For the text-containing cell, return its midpoint in [X, Y] coordinate format. 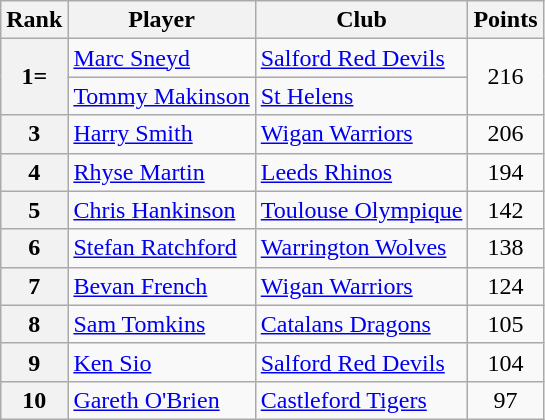
216 [506, 77]
124 [506, 286]
Harry Smith [162, 134]
Toulouse Olympique [362, 210]
138 [506, 248]
Bevan French [162, 286]
3 [34, 134]
5 [34, 210]
104 [506, 362]
Sam Tomkins [162, 324]
Leeds Rhinos [362, 172]
Club [362, 20]
10 [34, 400]
6 [34, 248]
Marc Sneyd [162, 58]
Rank [34, 20]
Player [162, 20]
Ken Sio [162, 362]
206 [506, 134]
Catalans Dragons [362, 324]
1= [34, 77]
Gareth O'Brien [162, 400]
97 [506, 400]
194 [506, 172]
8 [34, 324]
Castleford Tigers [362, 400]
Stefan Ratchford [162, 248]
9 [34, 362]
Points [506, 20]
7 [34, 286]
142 [506, 210]
4 [34, 172]
Chris Hankinson [162, 210]
Warrington Wolves [362, 248]
Tommy Makinson [162, 96]
St Helens [362, 96]
105 [506, 324]
Rhyse Martin [162, 172]
